Capture the cell that displays the provided text and extract its [x, y] central coordinate. 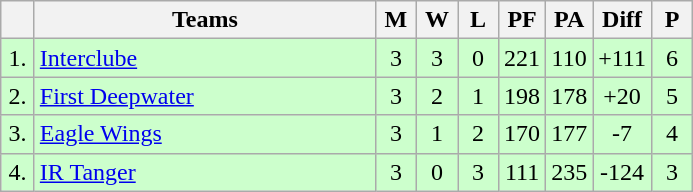
2. [18, 96]
1. [18, 58]
110 [570, 58]
PF [522, 20]
W [436, 20]
+111 [622, 58]
Teams [204, 20]
Diff [622, 20]
5 [672, 96]
198 [522, 96]
170 [522, 134]
IR Tanger [204, 172]
-124 [622, 172]
177 [570, 134]
3. [18, 134]
+20 [622, 96]
221 [522, 58]
Interclube [204, 58]
Eagle Wings [204, 134]
L [478, 20]
PA [570, 20]
M [396, 20]
-7 [622, 134]
111 [522, 172]
235 [570, 172]
4. [18, 172]
First Deepwater [204, 96]
6 [672, 58]
P [672, 20]
4 [672, 134]
178 [570, 96]
